Provide the (x, y) coordinate of the cell's center where the given text is located.  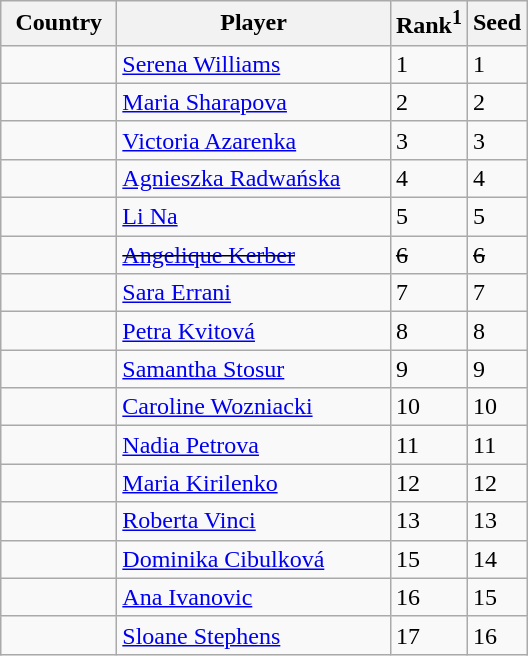
Country (59, 24)
Angelique Kerber (254, 255)
14 (496, 559)
Serena Williams (254, 64)
Samantha Stosur (254, 369)
Petra Kvitová (254, 331)
17 (428, 635)
Maria Sharapova (254, 102)
Sara Errani (254, 293)
Seed (496, 24)
Rank1 (428, 24)
Dominika Cibulková (254, 559)
Agnieszka Radwańska (254, 178)
Roberta Vinci (254, 521)
Caroline Wozniacki (254, 407)
Nadia Petrova (254, 445)
Maria Kirilenko (254, 483)
Sloane Stephens (254, 635)
Ana Ivanovic (254, 597)
Victoria Azarenka (254, 140)
Player (254, 24)
Li Na (254, 217)
